From the cell containing the given text, extract its center point as (x, y) coordinate. 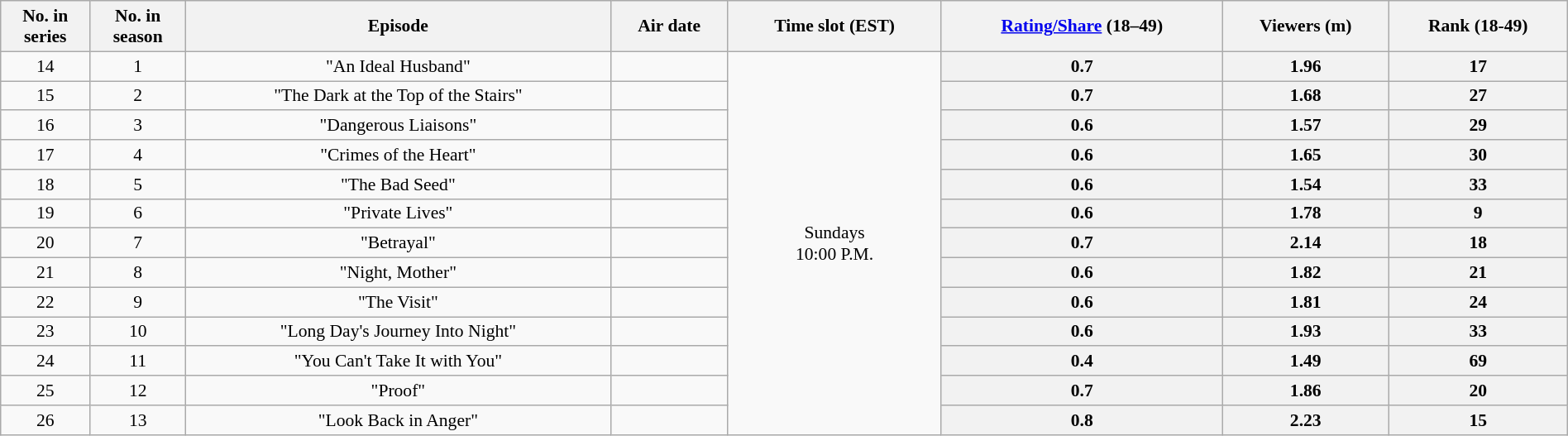
"Betrayal" (399, 243)
Time slot (EST) (834, 26)
3 (138, 126)
13 (138, 420)
23 (45, 332)
1.68 (1305, 96)
27 (1478, 96)
"Private Lives" (399, 213)
"Crimes of the Heart" (399, 155)
16 (45, 126)
1.82 (1305, 273)
1.81 (1305, 302)
"The Bad Seed" (399, 184)
2.14 (1305, 243)
26 (45, 420)
"You Can't Take It with You" (399, 362)
1.57 (1305, 126)
1 (138, 66)
2.23 (1305, 420)
1.65 (1305, 155)
14 (45, 66)
5 (138, 184)
0.4 (1082, 362)
0.8 (1082, 420)
Air date (669, 26)
"The Dark at the Top of the Stairs" (399, 96)
"Dangerous Liaisons" (399, 126)
22 (45, 302)
1.78 (1305, 213)
69 (1478, 362)
Viewers (m) (1305, 26)
"Night, Mother" (399, 273)
Rating/Share (18–49) (1082, 26)
1.93 (1305, 332)
29 (1478, 126)
"Proof" (399, 390)
12 (138, 390)
8 (138, 273)
1.54 (1305, 184)
10 (138, 332)
Episode (399, 26)
"Look Back in Anger" (399, 420)
1.96 (1305, 66)
4 (138, 155)
No. inseries (45, 26)
2 (138, 96)
Rank (18-49) (1478, 26)
25 (45, 390)
6 (138, 213)
"The Visit" (399, 302)
Sundays10:00 P.M. (834, 243)
11 (138, 362)
"An Ideal Husband" (399, 66)
No. inseason (138, 26)
"Long Day's Journey Into Night" (399, 332)
7 (138, 243)
19 (45, 213)
1.49 (1305, 362)
1.86 (1305, 390)
30 (1478, 155)
